Scan for the cell matching the given text and deliver its [x, y] coordinate at center. 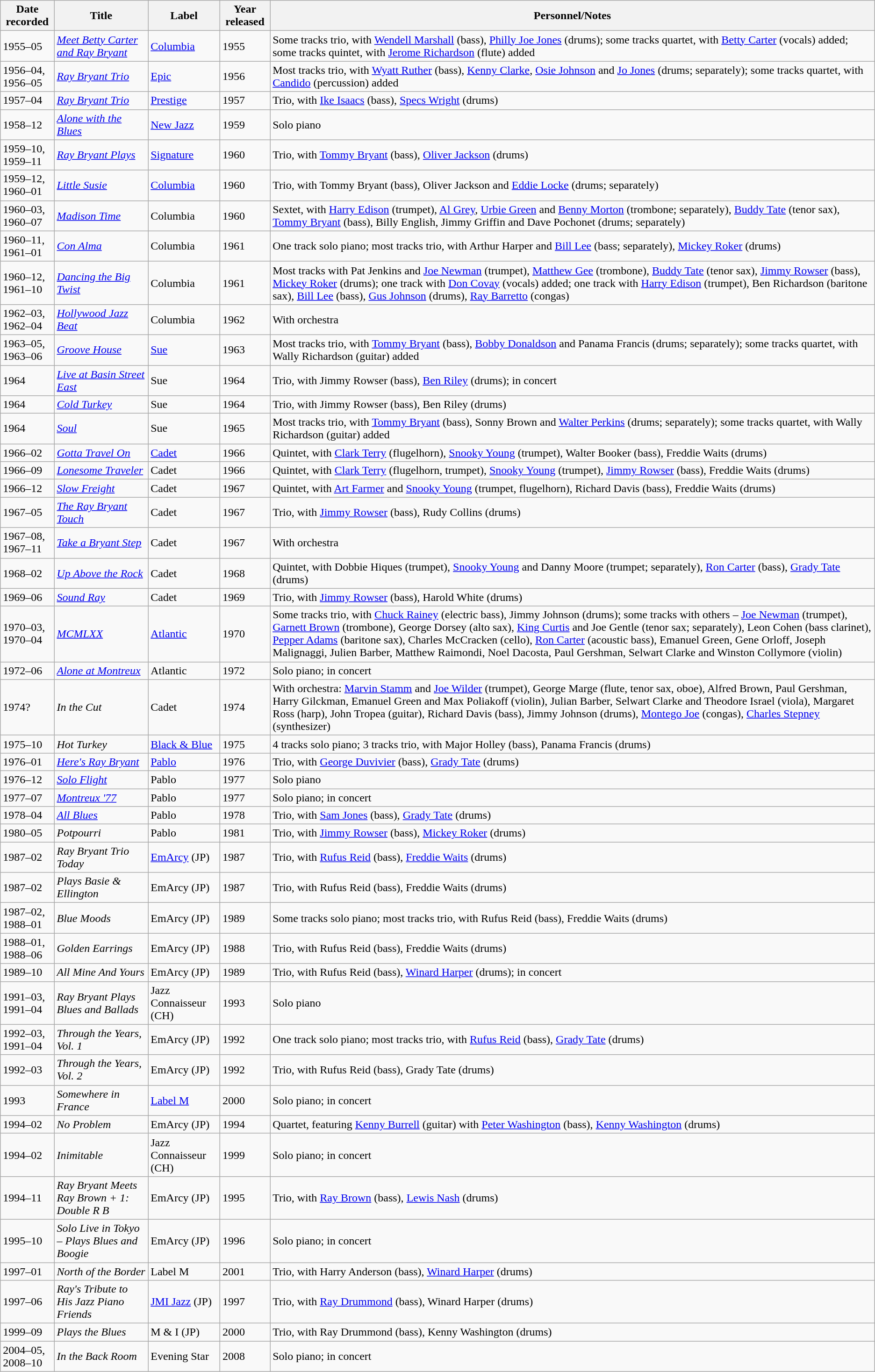
Quintet, with Dobbie Hiques (trumpet), Snooky Young and Danny Moore (trumpet; separately), Ron Carter (bass), Grady Tate (drums) [573, 573]
Trio, with Ray Drummond (bass), Winard Harper (drums) [573, 1302]
1956–04, 1956–05 [27, 77]
1965 [245, 429]
JMI Jazz (JP) [184, 1302]
Trio, with Jimmy Rowser (bass), Rudy Collins (drums) [573, 512]
Trio, with Ike Isaacs (bass), Specs Wright (drums) [573, 100]
1991–03,1991–04 [27, 1003]
Gotta Travel On [101, 453]
Alone with the Blues [101, 124]
1962 [245, 320]
Trio, with Jimmy Rowser (bass), Harold White (drums) [573, 597]
1956 [245, 77]
Plays Basie & Ellington [101, 888]
Hot Turkey [101, 744]
MCMLXX [101, 634]
Trio, with Rufus Reid (bass), Winard Harper (drums); in concert [573, 972]
Cold Turkey [101, 405]
Trio, with Ray Drummond (bass), Kenny Washington (drums) [573, 1332]
1966–12 [27, 488]
Trio, with Jimmy Rowser (bass), Ben Riley (drums); in concert [573, 380]
No Problem [101, 1124]
One track solo piano; most tracks trio, with Rufus Reid (bass), Grady Tate (drums) [573, 1039]
1976–01 [27, 762]
Montreux '77 [101, 798]
Trio, with Jimmy Rowser (bass), Mickey Roker (drums) [573, 833]
Ray Bryant Trio Today [101, 857]
Inimitable [101, 1155]
North of the Border [101, 1272]
In the Cut [101, 707]
1957 [245, 100]
1999–09 [27, 1332]
Trio, with Harry Anderson (bass), Winard Harper (drums) [573, 1272]
1966–02 [27, 453]
1959–12, 1960–01 [27, 185]
Here's Ray Bryant [101, 762]
1997–06 [27, 1302]
Trio, with Jimmy Rowser (bass), Ben Riley (drums) [573, 405]
Quintet, with Clark Terry (flugelhorn), Snooky Young (trumpet), Walter Booker (bass), Freddie Waits (drums) [573, 453]
1995–10 [27, 1241]
1978 [245, 815]
1959–10, 1959–11 [27, 155]
1994 [245, 1124]
M & I (JP) [184, 1332]
Date recorded [27, 16]
Plays the Blues [101, 1332]
Trio, with Rufus Reid (bass), Grady Tate (drums) [573, 1070]
Title [101, 16]
The Ray Bryant Touch [101, 512]
Take a Bryant Step [101, 543]
1997–01 [27, 1272]
1963 [245, 350]
1955 [245, 46]
Quintet, with Art Farmer and Snooky Young (trumpet, flugelhorn), Richard Davis (bass), Freddie Waits (drums) [573, 488]
New Jazz [184, 124]
Trio, with Sam Jones (bass), Grady Tate (drums) [573, 815]
Blue Moods [101, 918]
Somewhere in France [101, 1100]
1958–12 [27, 124]
1962–03, 1962–04 [27, 320]
1976–12 [27, 779]
1994–11 [27, 1198]
1967–08, 1967–11 [27, 543]
Ray Bryant Plays Blues and Ballads [101, 1003]
1959 [245, 124]
1960–03, 1960–07 [27, 216]
Year released [245, 16]
Trio, with Tommy Bryant (bass), Oliver Jackson and Eddie Locke (drums; separately) [573, 185]
Hollywood Jazz Beat [101, 320]
Label [184, 16]
Evening Star [184, 1356]
1995 [245, 1198]
1969–06 [27, 597]
Through the Years, Vol. 2 [101, 1070]
Slow Freight [101, 488]
Sound Ray [101, 597]
1975–10 [27, 744]
Through the Years, Vol. 1 [101, 1039]
1988 [245, 949]
1976 [245, 762]
1960–12, 1961–10 [27, 283]
1987–02,1988–01 [27, 918]
1972 [245, 671]
Black & Blue [184, 744]
1970 [245, 634]
Meet Betty Carter and Ray Bryant [101, 46]
Epic [184, 77]
1974 [245, 707]
In the Back Room [101, 1356]
Ray's Tribute to His Jazz Piano Friends [101, 1302]
Little Susie [101, 185]
Lonesome Traveler [101, 471]
1968 [245, 573]
Trio, with Tommy Bryant (bass), Oliver Jackson (drums) [573, 155]
Soul [101, 429]
1967–05 [27, 512]
1960–11, 1961–01 [27, 246]
1970–03, 1970–04 [27, 634]
Groove House [101, 350]
Signature [184, 155]
1977–07 [27, 798]
1969 [245, 597]
Solo Live in Tokyo – Plays Blues and Boogie [101, 1241]
1999 [245, 1155]
1978–04 [27, 815]
1981 [245, 833]
1974? [27, 707]
2008 [245, 1356]
2004–05, 2008–10 [27, 1356]
Quintet, with Clark Terry (flugelhorn, trumpet), Snooky Young (trumpet), Jimmy Rowser (bass), Freddie Waits (drums) [573, 471]
1968–02 [27, 573]
1992–03,1991–04 [27, 1039]
All Mine And Yours [101, 972]
Trio, with Ray Brown (bass), Lewis Nash (drums) [573, 1198]
1980–05 [27, 833]
1972–06 [27, 671]
Ray Bryant Plays [101, 155]
Some tracks solo piano; most tracks trio, with Rufus Reid (bass), Freddie Waits (drums) [573, 918]
All Blues [101, 815]
Solo Flight [101, 779]
1996 [245, 1241]
1989–10 [27, 972]
Up Above the Rock [101, 573]
1975 [245, 744]
2001 [245, 1272]
Ray Bryant Meets Ray Brown + 1: Double R B [101, 1198]
1957–04 [27, 100]
Trio, with George Duvivier (bass), Grady Tate (drums) [573, 762]
1966–09 [27, 471]
Potpourri [101, 833]
1992–03 [27, 1070]
4 tracks solo piano; 3 tracks trio, with Major Holley (bass), Panama Francis (drums) [573, 744]
Prestige [184, 100]
Madison Time [101, 216]
1988–01,1988–06 [27, 949]
Dancing the Big Twist [101, 283]
Quartet, featuring Kenny Burrell (guitar) with Peter Washington (bass), Kenny Washington (drums) [573, 1124]
1955–05 [27, 46]
Personnel/Notes [573, 16]
One track solo piano; most tracks trio, with Arthur Harper and Bill Lee (bass; separately), Mickey Roker (drums) [573, 246]
Alone at Montreux [101, 671]
Con Alma [101, 246]
1963–05, 1963–06 [27, 350]
Golden Earrings [101, 949]
Live at Basin Street East [101, 380]
1997 [245, 1302]
